Search for the cell housing the specified text and yield its (x, y) center coordinate. 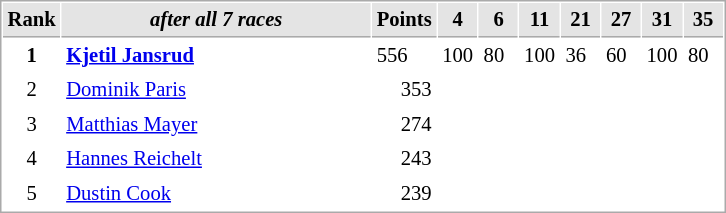
Kjetil Jansrud (216, 56)
60 (622, 56)
Dustin Cook (216, 194)
35 (702, 20)
Hannes Reichelt (216, 158)
Points (404, 20)
1 (32, 56)
556 (404, 56)
243 (404, 158)
36 (580, 56)
3 (32, 124)
239 (404, 194)
Dominik Paris (216, 90)
353 (404, 90)
27 (622, 20)
11 (540, 20)
21 (580, 20)
274 (404, 124)
6 (498, 20)
31 (662, 20)
Matthias Mayer (216, 124)
Rank (32, 20)
5 (32, 194)
after all 7 races (216, 20)
2 (32, 90)
